Return (X, Y) of the center of cell containing provided text 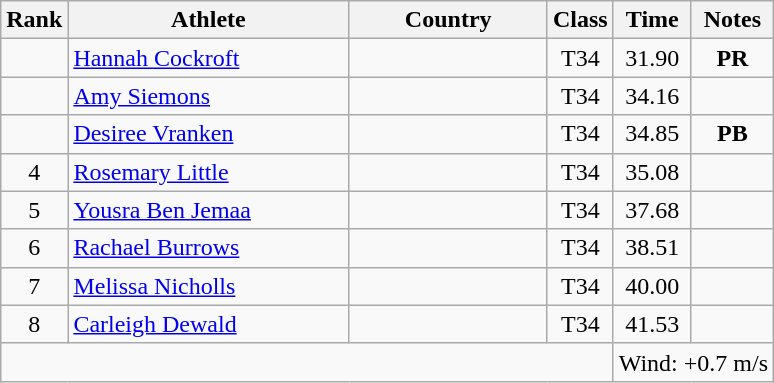
7 (34, 286)
Hannah Cockroft (208, 58)
Notes (732, 20)
Country (448, 20)
Rachael Burrows (208, 248)
Rank (34, 20)
35.08 (652, 172)
34.16 (652, 96)
8 (34, 324)
Yousra Ben Jemaa (208, 210)
Wind: +0.7 m/s (693, 362)
Time (652, 20)
PR (732, 58)
Rosemary Little (208, 172)
Carleigh Dewald (208, 324)
41.53 (652, 324)
4 (34, 172)
Amy Siemons (208, 96)
40.00 (652, 286)
Desiree Vranken (208, 134)
34.85 (652, 134)
31.90 (652, 58)
5 (34, 210)
PB (732, 134)
38.51 (652, 248)
Athlete (208, 20)
6 (34, 248)
Class (580, 20)
Melissa Nicholls (208, 286)
37.68 (652, 210)
